Pinpoint the cell where the given text exists, returning its (X, Y) midpoint coordinate. 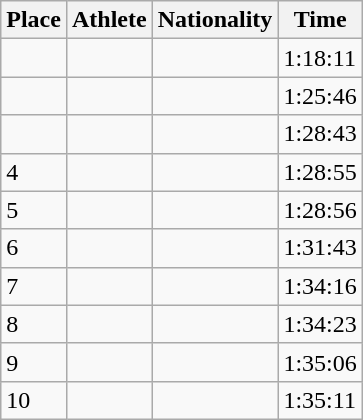
1:28:56 (320, 210)
1:25:46 (320, 96)
7 (34, 286)
1:34:23 (320, 324)
5 (34, 210)
Nationality (215, 20)
1:35:11 (320, 400)
9 (34, 362)
1:35:06 (320, 362)
Place (34, 20)
8 (34, 324)
1:34:16 (320, 286)
Athlete (109, 20)
1:28:43 (320, 134)
Time (320, 20)
1:18:11 (320, 58)
10 (34, 400)
6 (34, 248)
1:28:55 (320, 172)
1:31:43 (320, 248)
4 (34, 172)
